Scan for the cell matching the given text and deliver its [X, Y] coordinate at center. 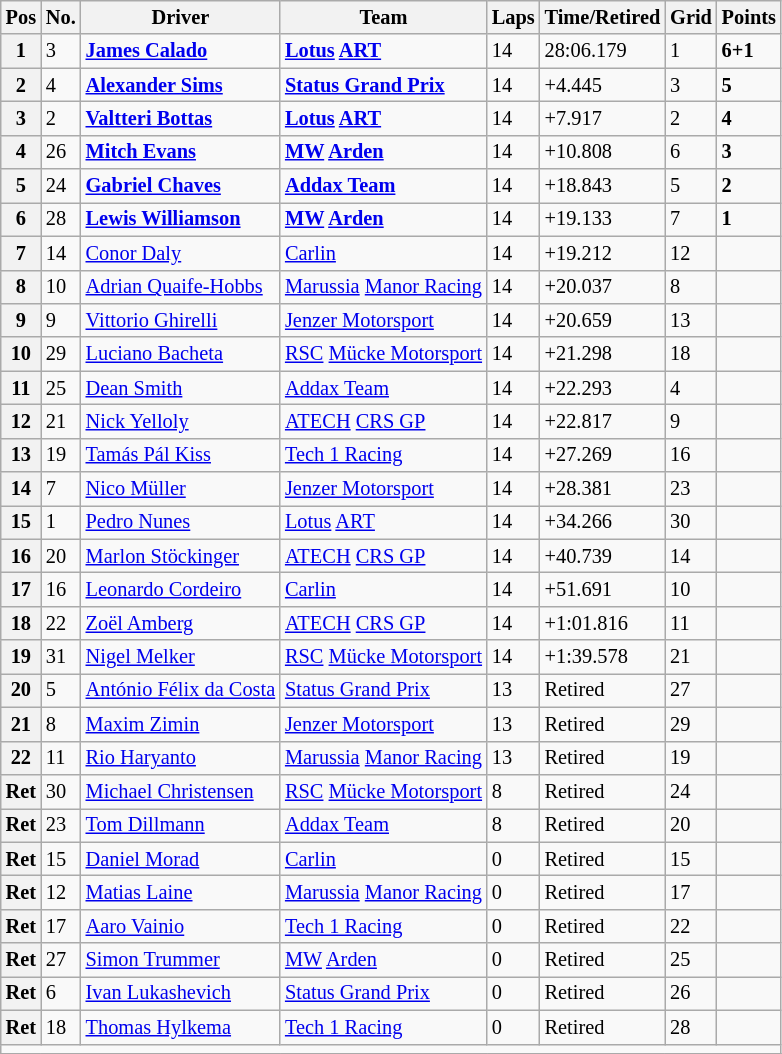
Tamás Pál Kiss [180, 455]
Leonardo Cordeiro [180, 589]
Nick Yelloly [180, 421]
Laps [514, 17]
Pedro Nunes [180, 522]
+1:39.578 [603, 657]
31 [61, 657]
+28.381 [603, 489]
Tom Dillmann [180, 825]
No. [61, 17]
Thomas Hylkema [180, 1027]
+22.817 [603, 421]
António Félix da Costa [180, 690]
+21.298 [603, 354]
+19.133 [603, 219]
Grid [691, 17]
Pos [21, 17]
Zoël Amberg [180, 623]
+10.808 [603, 152]
+22.293 [603, 388]
Alexander Sims [180, 85]
+1:01.816 [603, 623]
+7.917 [603, 118]
Team [384, 17]
Adrian Quaife-Hobbs [180, 287]
+40.739 [603, 556]
+34.266 [603, 522]
Luciano Bacheta [180, 354]
Driver [180, 17]
Matias Laine [180, 892]
+27.269 [603, 455]
Simon Trummer [180, 960]
Valtteri Bottas [180, 118]
Dean Smith [180, 388]
+51.691 [603, 589]
Maxim Zimin [180, 724]
Gabriel Chaves [180, 186]
+20.659 [603, 320]
+20.037 [603, 287]
Aaro Vainio [180, 926]
Mitch Evans [180, 152]
Time/Retired [603, 17]
Vittorio Ghirelli [180, 320]
Michael Christensen [180, 791]
+19.212 [603, 253]
Nico Müller [180, 489]
6+1 [749, 51]
James Calado [180, 51]
Conor Daly [180, 253]
Daniel Morad [180, 859]
Rio Haryanto [180, 758]
Points [749, 17]
Lewis Williamson [180, 219]
Ivan Lukashevich [180, 993]
Marlon Stöckinger [180, 556]
Nigel Melker [180, 657]
28:06.179 [603, 51]
+4.445 [603, 85]
+18.843 [603, 186]
